Return the [x, y] coordinate for the center point of the cell that contains the specified text.  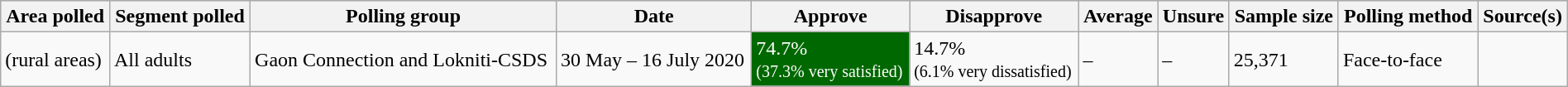
30 May – 16 July 2020 [654, 60]
Disapprove [994, 17]
Source(s) [1523, 17]
Average [1118, 17]
All adults [179, 60]
Gaon Connection and Lokniti-CSDS [404, 60]
Unsure [1193, 17]
Polling group [404, 17]
Polling method [1408, 17]
14.7%(6.1% very dissatisfied) [994, 60]
(rural areas) [55, 60]
Area polled [55, 17]
Date [654, 17]
25,371 [1284, 60]
74.7%(37.3% very satisfied) [830, 60]
Approve [830, 17]
Face-to-face [1408, 60]
Segment polled [179, 17]
Sample size [1284, 17]
